Identify which cell holds the provided text, then report its (x, y) central coordinate. 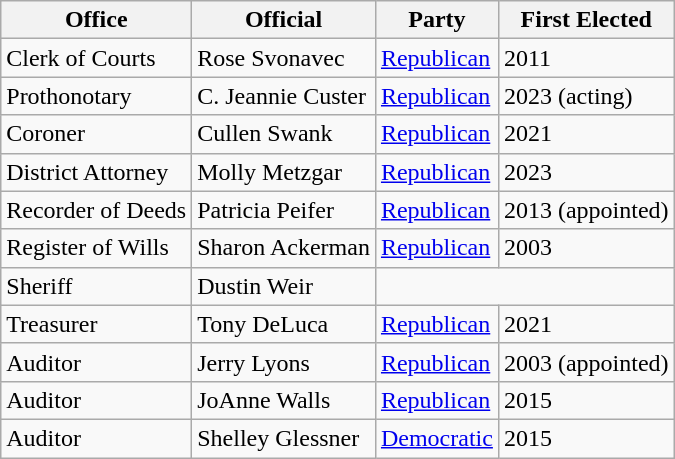
Shelley Glessner (284, 438)
Coroner (96, 134)
Clerk of Courts (96, 58)
Democratic (436, 438)
2013 (appointed) (586, 210)
Sheriff (96, 286)
First Elected (586, 20)
Register of Wills (96, 248)
JoAnne Walls (284, 400)
Prothonotary (96, 96)
Molly Metzgar (284, 172)
2003 (586, 248)
Jerry Lyons (284, 362)
Office (96, 20)
2023 (acting) (586, 96)
Recorder of Deeds (96, 210)
Sharon Ackerman (284, 248)
Treasurer (96, 324)
Dustin Weir (284, 286)
Rose Svonavec (284, 58)
2023 (586, 172)
District Attorney (96, 172)
Party (436, 20)
2003 (appointed) (586, 362)
Tony DeLuca (284, 324)
Cullen Swank (284, 134)
C. Jeannie Custer (284, 96)
2011 (586, 58)
Official (284, 20)
Patricia Peifer (284, 210)
